Capture the cell that displays the provided text and extract its (x, y) central coordinate. 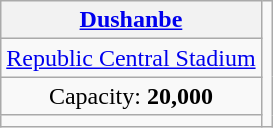
Dushanbe (131, 20)
Republic Central Stadium (131, 58)
Capacity: 20,000 (131, 96)
